From the cell containing the given text, extract its center point as [X, Y] coordinate. 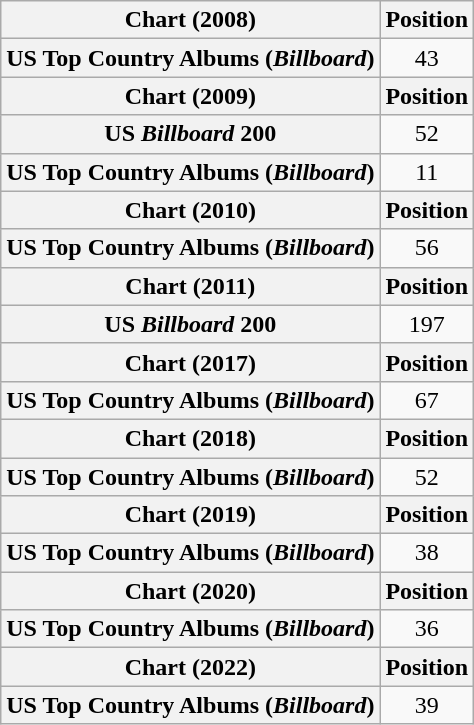
Chart (2018) [190, 438]
Chart (2019) [190, 515]
43 [427, 58]
Chart (2009) [190, 96]
Chart (2011) [190, 286]
36 [427, 629]
Chart (2008) [190, 20]
Chart (2010) [190, 210]
11 [427, 172]
38 [427, 553]
56 [427, 248]
197 [427, 324]
39 [427, 705]
67 [427, 400]
Chart (2017) [190, 362]
Chart (2022) [190, 667]
Chart (2020) [190, 591]
